Return the [x, y] coordinate for the center point of the cell that contains the specified text.  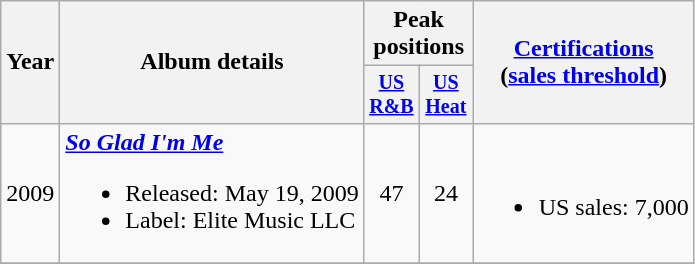
US sales: 7,000 [584, 193]
47 [391, 193]
2009 [30, 193]
So Glad I'm MeReleased: May 19, 2009Label: Elite Music LLC [212, 193]
Year [30, 62]
24 [446, 193]
Peak positions [418, 34]
Certifications(sales threshold) [584, 62]
USR&B [391, 94]
Album details [212, 62]
USHeat [446, 94]
